Scan for the cell matching the given text and deliver its [x, y] coordinate at center. 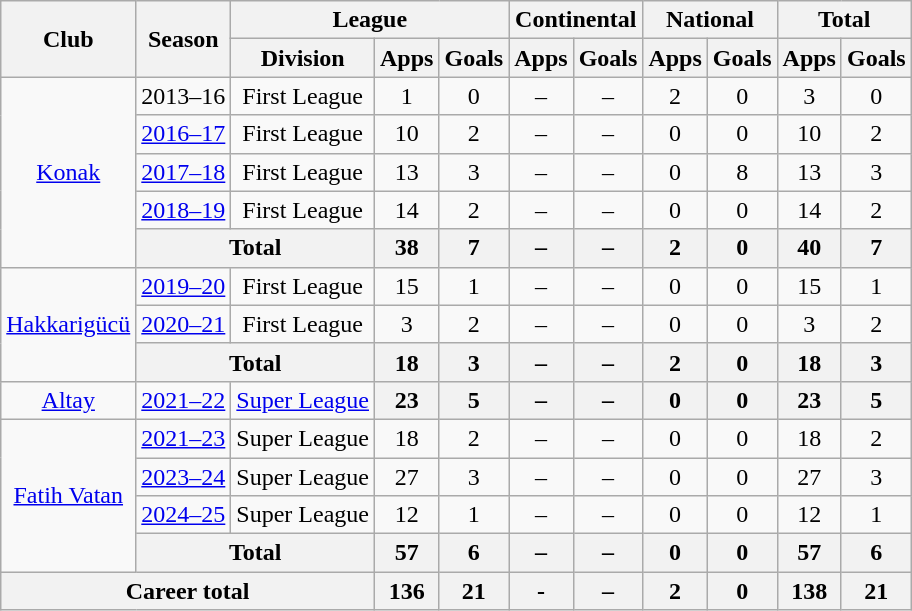
- [541, 591]
2021–22 [184, 400]
Division [303, 58]
40 [809, 248]
138 [809, 591]
2016–17 [184, 134]
Season [184, 39]
2020–21 [184, 324]
Konak [68, 172]
Club [68, 39]
National [710, 20]
2023–24 [184, 477]
Career total [188, 591]
8 [742, 172]
Fatih Vatan [68, 495]
Altay [68, 400]
League [370, 20]
Continental [576, 20]
136 [407, 591]
2017–18 [184, 172]
2013–16 [184, 96]
2018–19 [184, 210]
2021–23 [184, 438]
Hakkarigücü [68, 324]
38 [407, 248]
2024–25 [184, 515]
2019–20 [184, 286]
